Provide the (x, y) coordinate of the cell's center where the given text is located.  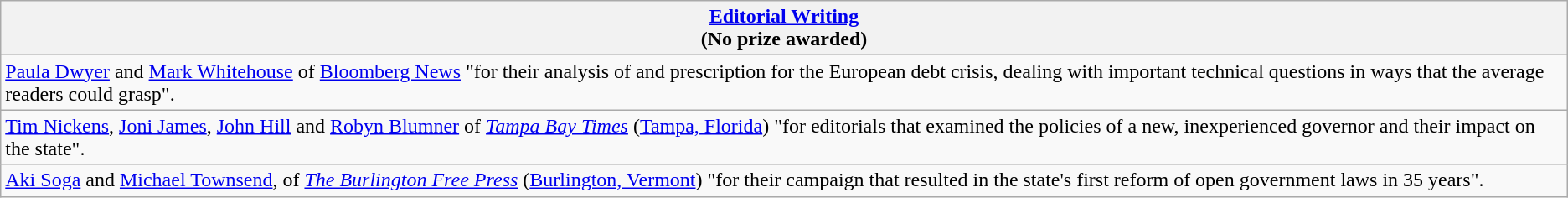
Editorial Writing(No prize awarded) (784, 29)
